Scan for the cell matching the given text and deliver its [x, y] coordinate at center. 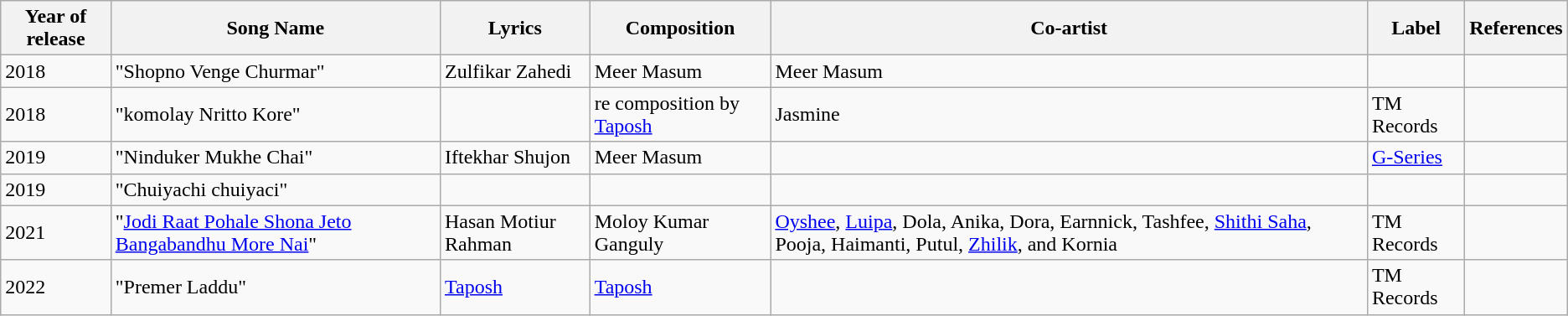
"Ninduker Mukhe Chai" [275, 158]
Composition [680, 28]
2022 [55, 287]
Jasmine [1069, 114]
"Shopno Venge Churmar" [275, 71]
Label [1416, 28]
Oyshee, Luipa, Dola, Anika, Dora, Earnnick, Tashfee, Shithi Saha, Pooja, Haimanti, Putul, Zhilik, and Kornia [1069, 233]
G-Series [1416, 158]
Song Name [275, 28]
Co-artist [1069, 28]
References [1516, 28]
Year of release [55, 28]
Iftekhar Shujon [514, 158]
Moloy Kumar Ganguly [680, 233]
"Premer Laddu" [275, 287]
Lyrics [514, 28]
"komolay Nritto Kore" [275, 114]
"Chuiyachi chuiyaci" [275, 189]
"Jodi Raat Pohale Shona Jeto Bangabandhu More Nai" [275, 233]
Hasan Motiur Rahman [514, 233]
re composition by Taposh [680, 114]
Zulfikar Zahedi [514, 71]
2021 [55, 233]
